Locate the cell with the specified text and output its [X, Y] center coordinate. 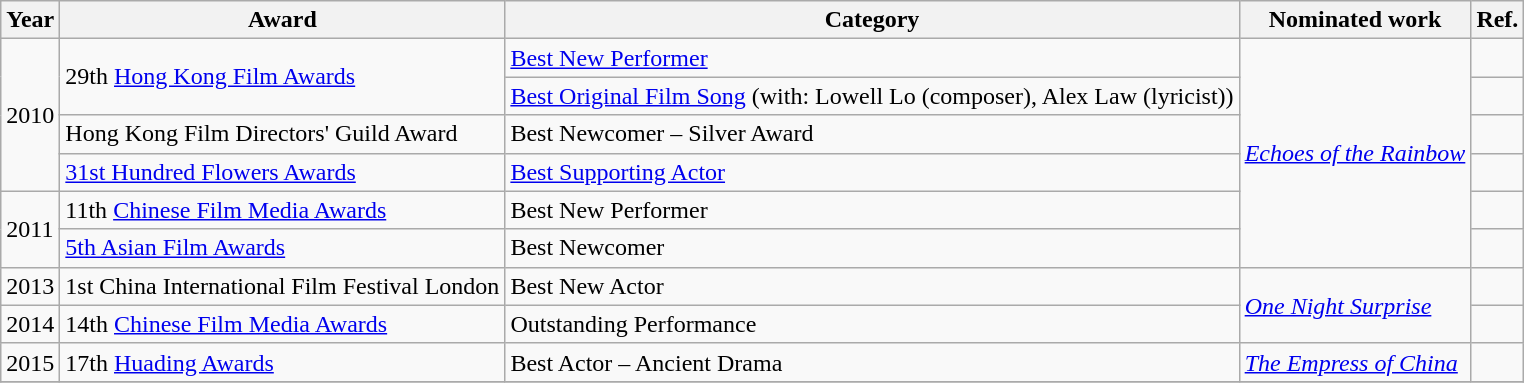
Best New Actor [872, 286]
31st Hundred Flowers Awards [282, 172]
Category [872, 20]
Hong Kong Film Directors' Guild Award [282, 134]
Nominated work [1355, 20]
Best Newcomer – Silver Award [872, 134]
2010 [30, 115]
Best Original Film Song (with: Lowell Lo (composer), Alex Law (lyricist)) [872, 96]
Outstanding Performance [872, 324]
2015 [30, 362]
Award [282, 20]
Ref. [1498, 20]
Best Supporting Actor [872, 172]
2014 [30, 324]
2013 [30, 286]
1st China International Film Festival London [282, 286]
Echoes of the Rainbow [1355, 153]
2011 [30, 229]
17th Huading Awards [282, 362]
5th Asian Film Awards [282, 248]
Year [30, 20]
The Empress of China [1355, 362]
Best Actor – Ancient Drama [872, 362]
14th Chinese Film Media Awards [282, 324]
Best Newcomer [872, 248]
One Night Surprise [1355, 305]
11th Chinese Film Media Awards [282, 210]
29th Hong Kong Film Awards [282, 77]
